From the cell containing the given text, extract its center point as [x, y] coordinate. 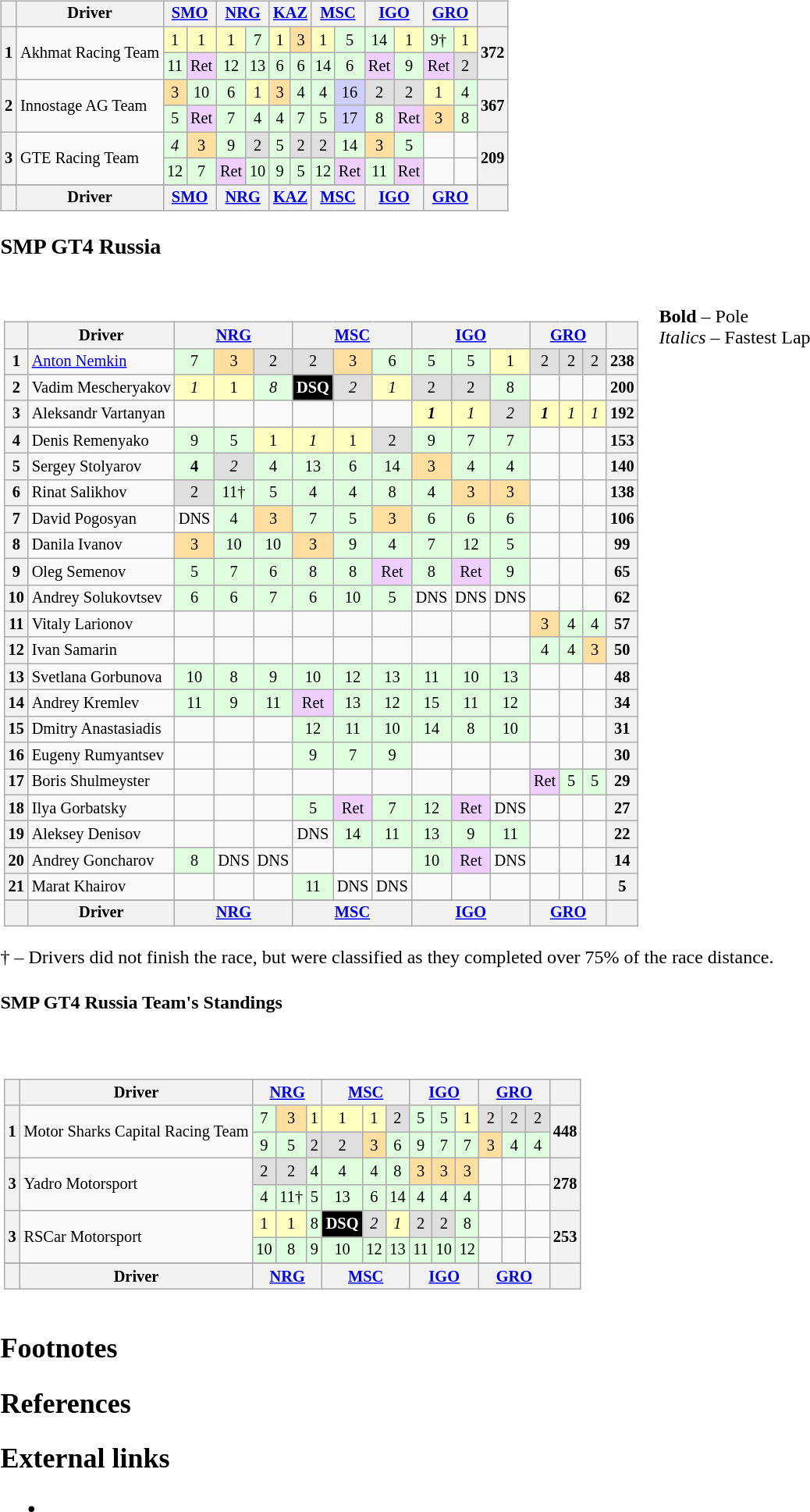
20 [16, 861]
David Pogosyan [101, 519]
22 [622, 834]
Sergey Stolyarov [101, 467]
57 [622, 624]
99 [622, 546]
19 [16, 834]
Innostage AG Team [90, 106]
Danila Ivanov [101, 546]
48 [622, 677]
34 [622, 703]
253 [565, 1236]
31 [622, 729]
Boris Shulmeyster [101, 782]
Denis Remenyako [101, 440]
65 [622, 571]
Ilya Gorbatsky [101, 808]
278 [565, 1185]
Eugeny Rumyantsev [101, 756]
140 [622, 467]
30 [622, 756]
Aleksandr Vartanyan [101, 414]
238 [622, 361]
Rinat Salikhov [101, 493]
Marat Khairov [101, 887]
Motor Sharks Capital Racing Team [137, 1132]
209 [492, 158]
367 [492, 106]
21 [16, 887]
50 [622, 650]
RSCar Motorsport [137, 1236]
29 [622, 782]
200 [622, 388]
Oleg Semenov [101, 571]
106 [622, 519]
Anton Nemkin [101, 361]
GTE Racing Team [90, 158]
Yadro Motorsport [137, 1185]
Dmitry Anastasiadis [101, 729]
138 [622, 493]
448 [565, 1132]
Svetlana Gorbunova [101, 677]
153 [622, 440]
372 [492, 53]
9† [439, 40]
Vadim Mescheryakov [101, 388]
192 [622, 414]
Vitaly Larionov [101, 624]
18 [16, 808]
Aleksey Denisov [101, 834]
Andrey Solukovtsev [101, 598]
Ivan Samarin [101, 650]
62 [622, 598]
Andrey Kremlev [101, 703]
Akhmat Racing Team [90, 53]
Andrey Goncharov [101, 861]
27 [622, 808]
